Provide the [x, y] coordinate of the cell's center where the given text is located.  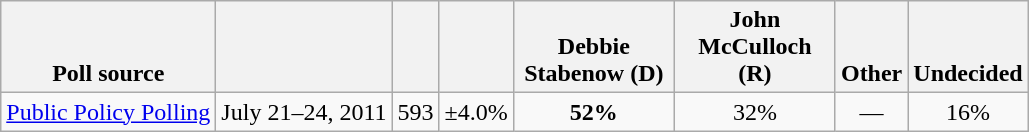
JohnMcCulloch (R) [754, 47]
16% [968, 112]
Public Policy Polling [108, 112]
52% [594, 112]
— [871, 112]
July 21–24, 2011 [304, 112]
Poll source [108, 47]
593 [416, 112]
DebbieStabenow (D) [594, 47]
±4.0% [476, 112]
Undecided [968, 47]
Other [871, 47]
32% [754, 112]
